Search for the cell housing the specified text and yield its (X, Y) center coordinate. 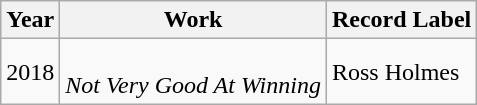
Year (30, 20)
Not Very Good At Winning (194, 72)
Ross Holmes (401, 72)
Record Label (401, 20)
2018 (30, 72)
Work (194, 20)
